Capture the cell that displays the provided text and extract its [x, y] central coordinate. 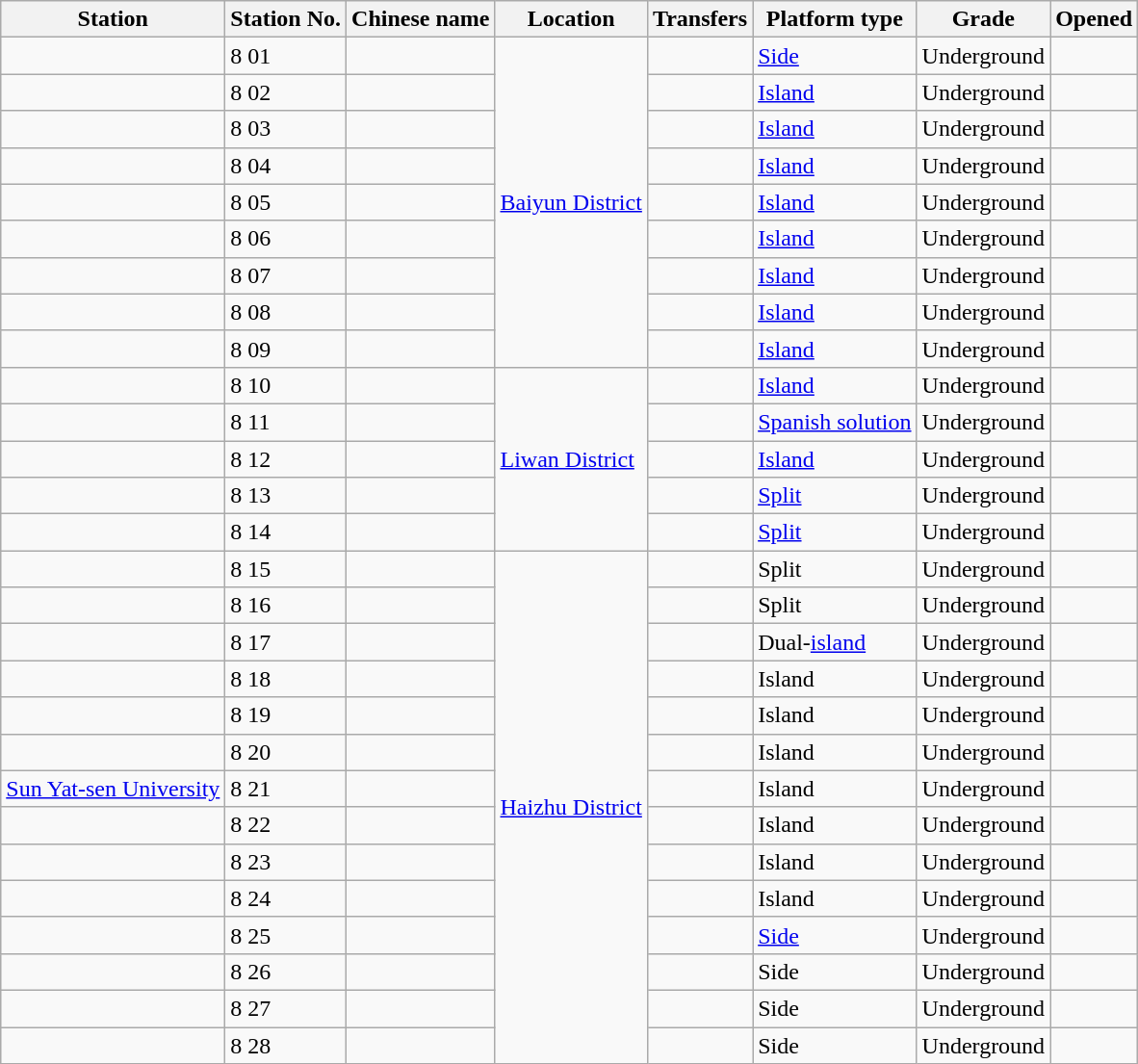
8 12 [286, 459]
8 07 [286, 275]
8 09 [286, 349]
Transfers [699, 19]
8 11 [286, 422]
8 01 [286, 56]
Spanish solution [835, 422]
8 10 [286, 385]
8 27 [286, 1008]
8 05 [286, 202]
Liwan District [571, 458]
8 25 [286, 935]
8 28 [286, 1045]
8 18 [286, 679]
8 19 [286, 715]
8 22 [286, 825]
8 16 [286, 606]
8 20 [286, 752]
8 21 [286, 789]
Dual-island [835, 642]
8 23 [286, 862]
Haizhu District [571, 807]
Location [571, 19]
8 04 [286, 166]
Baiyun District [571, 202]
Station [114, 19]
8 24 [286, 898]
8 06 [286, 239]
8 26 [286, 972]
8 02 [286, 92]
Sun Yat-sen University [114, 789]
8 08 [286, 312]
8 13 [286, 496]
Opened [1094, 19]
8 14 [286, 532]
Platform type [835, 19]
Chinese name [421, 19]
8 03 [286, 129]
Grade [984, 19]
8 17 [286, 642]
Station No. [286, 19]
8 15 [286, 569]
